Pinpoint the cell where the given text exists, returning its [X, Y] midpoint coordinate. 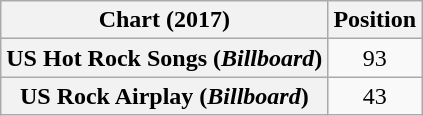
43 [375, 96]
93 [375, 58]
Position [375, 20]
Chart (2017) [164, 20]
US Rock Airplay (Billboard) [164, 96]
US Hot Rock Songs (Billboard) [164, 58]
